Extract the [X, Y] coordinate from the center of the cell holding the provided text.  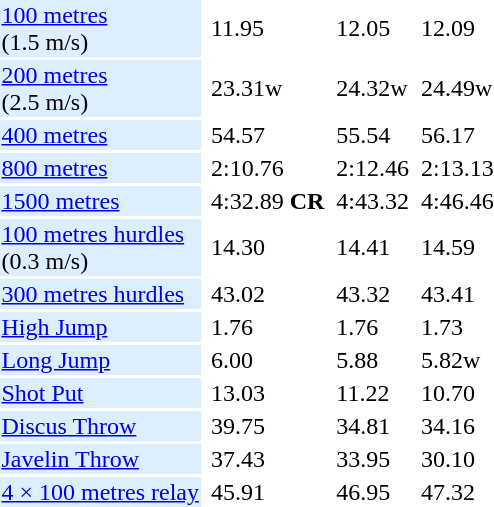
800 metres [100, 168]
12.05 [373, 28]
24.32w [373, 88]
Javelin Throw [100, 459]
1500 metres [100, 201]
300 metres hurdles [100, 294]
11.95 [267, 28]
14.41 [373, 248]
14.30 [267, 248]
2:12.46 [373, 168]
2:10.76 [267, 168]
55.54 [373, 135]
34.81 [373, 426]
37.43 [267, 459]
4:43.32 [373, 201]
46.95 [373, 492]
11.22 [373, 393]
6.00 [267, 360]
43.02 [267, 294]
33.95 [373, 459]
High Jump [100, 327]
Discus Throw [100, 426]
54.57 [267, 135]
4 × 100 metres relay [100, 492]
45.91 [267, 492]
200 metres (2.5 m/s) [100, 88]
100 metres (1.5 m/s) [100, 28]
13.03 [267, 393]
4:32.89 CR [267, 201]
100 metres hurdles (0.3 m/s) [100, 248]
Shot Put [100, 393]
43.32 [373, 294]
23.31w [267, 88]
400 metres [100, 135]
5.88 [373, 360]
Long Jump [100, 360]
39.75 [267, 426]
